Capture the cell that displays the provided text and extract its [x, y] central coordinate. 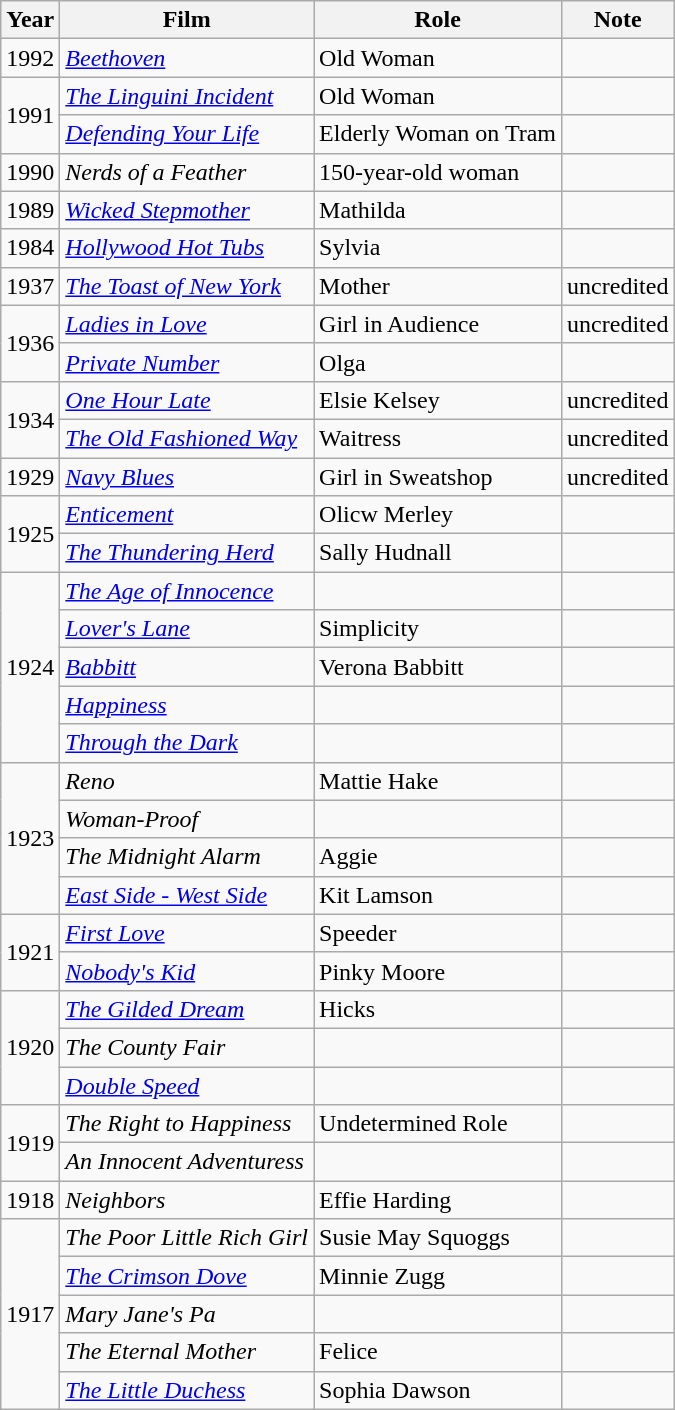
Minnie Zugg [438, 1276]
Girl in Sweatshop [438, 477]
1923 [30, 838]
Babbitt [187, 667]
The Linguini Incident [187, 96]
The Midnight Alarm [187, 857]
Private Number [187, 362]
1929 [30, 477]
Waitress [438, 438]
Film [187, 20]
1936 [30, 343]
Navy Blues [187, 477]
Hollywood Hot Tubs [187, 248]
The Right to Happiness [187, 1124]
Olicw Merley [438, 515]
Reno [187, 781]
1992 [30, 58]
Simplicity [438, 629]
1920 [30, 1047]
Aggie [438, 857]
Nerds of a Feather [187, 172]
1918 [30, 1200]
Happiness [187, 705]
The Old Fashioned Way [187, 438]
Pinky Moore [438, 971]
East Side - West Side [187, 895]
Mary Jane's Pa [187, 1314]
Kit Lamson [438, 895]
Elderly Woman on Tram [438, 134]
Nobody's Kid [187, 971]
Susie May Squoggs [438, 1238]
1924 [30, 667]
Defending Your Life [187, 134]
1990 [30, 172]
The Age of Innocence [187, 591]
Note [618, 20]
Woman-Proof [187, 819]
150-year-old woman [438, 172]
1937 [30, 286]
The Thundering Herd [187, 553]
1925 [30, 534]
1934 [30, 419]
Olga [438, 362]
Double Speed [187, 1085]
Year [30, 20]
1991 [30, 115]
1919 [30, 1143]
Undetermined Role [438, 1124]
Through the Dark [187, 743]
The Crimson Dove [187, 1276]
1989 [30, 210]
Verona Babbitt [438, 667]
Mattie Hake [438, 781]
1921 [30, 952]
Neighbors [187, 1200]
Beethoven [187, 58]
Hicks [438, 1009]
First Love [187, 933]
Ladies in Love [187, 324]
Elsie Kelsey [438, 400]
The County Fair [187, 1047]
The Gilded Dream [187, 1009]
1984 [30, 248]
Effie Harding [438, 1200]
Mathilda [438, 210]
One Hour Late [187, 400]
Enticement [187, 515]
An Innocent Adventuress [187, 1162]
The Toast of New York [187, 286]
The Poor Little Rich Girl [187, 1238]
Lover's Lane [187, 629]
Wicked Stepmother [187, 210]
1917 [30, 1314]
Sally Hudnall [438, 553]
Sophia Dawson [438, 1390]
Felice [438, 1352]
Mother [438, 286]
Speeder [438, 933]
Sylvia [438, 248]
The Eternal Mother [187, 1352]
Role [438, 20]
Girl in Audience [438, 324]
The Little Duchess [187, 1390]
